Extract the [X, Y] coordinate from the center of the cell holding the provided text.  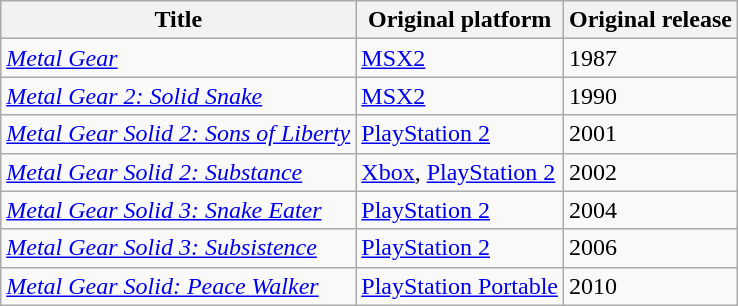
1990 [651, 96]
2001 [651, 134]
Metal Gear Solid 2: Substance [178, 172]
Metal Gear Solid: Peace Walker [178, 286]
PlayStation Portable [460, 286]
Metal Gear Solid 3: Subsistence [178, 248]
Metal Gear [178, 58]
2002 [651, 172]
Original platform [460, 20]
Title [178, 20]
Metal Gear Solid 3: Snake Eater [178, 210]
Metal Gear 2: Solid Snake [178, 96]
1987 [651, 58]
Xbox, PlayStation 2 [460, 172]
2004 [651, 210]
2010 [651, 286]
Original release [651, 20]
Metal Gear Solid 2: Sons of Liberty [178, 134]
2006 [651, 248]
